Pinpoint the cell where the given text exists, returning its [x, y] midpoint coordinate. 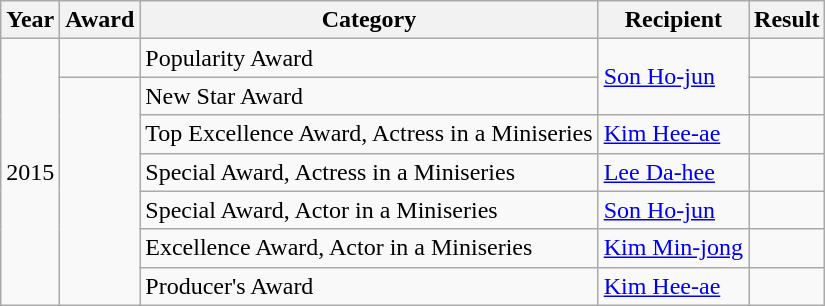
Result [787, 20]
New Star Award [369, 96]
Lee Da-hee [673, 172]
Award [100, 20]
Special Award, Actress in a Miniseries [369, 172]
2015 [30, 172]
Producer's Award [369, 286]
Recipient [673, 20]
Special Award, Actor in a Miniseries [369, 210]
Top Excellence Award, Actress in a Miniseries [369, 134]
Year [30, 20]
Popularity Award [369, 58]
Kim Min-jong [673, 248]
Excellence Award, Actor in a Miniseries [369, 248]
Category [369, 20]
